Find where the given text appears and provide that cell's center as [x, y] coordinate. 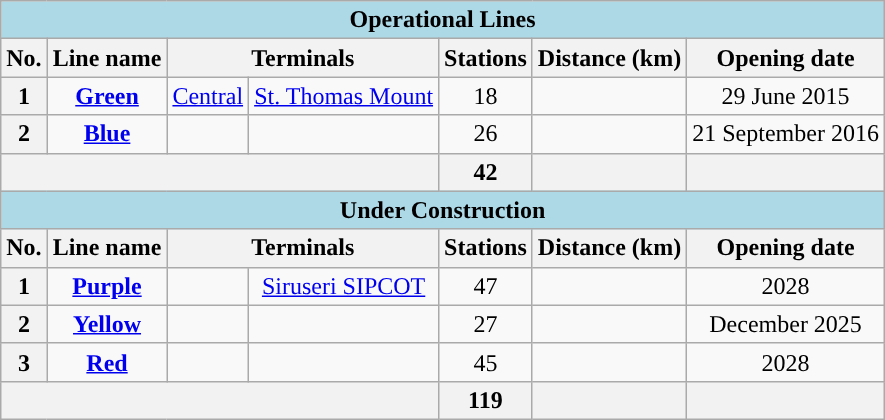
26 [486, 134]
18 [486, 96]
29 June 2015 [786, 96]
45 [486, 362]
Red [107, 362]
Operational Lines [443, 20]
St. Thomas Mount [344, 96]
December 2025 [786, 324]
27 [486, 324]
Yellow [107, 324]
Blue [107, 134]
42 [486, 172]
Siruseri SIPCOT [344, 286]
3 [24, 362]
Purple [107, 286]
Green [107, 96]
Under Construction [443, 210]
Central [208, 96]
119 [486, 400]
47 [486, 286]
21 September 2016 [786, 134]
